Find where the given text appears and provide that cell's center as [X, Y] coordinate. 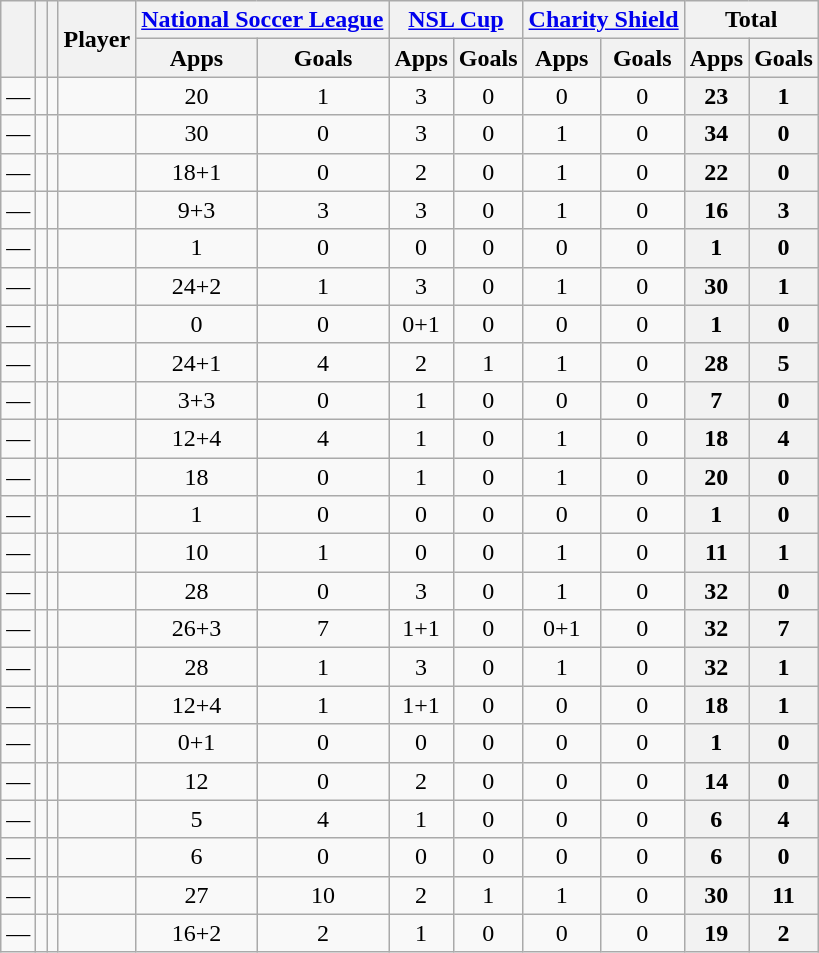
23 [716, 96]
24+1 [197, 362]
18+1 [197, 172]
34 [716, 134]
Total [751, 20]
Charity Shield [604, 20]
19 [716, 933]
16+2 [197, 933]
27 [197, 895]
9+3 [197, 210]
12 [197, 781]
22 [716, 172]
National Soccer League [262, 20]
3+3 [197, 400]
14 [716, 781]
Player [97, 39]
24+2 [197, 286]
16 [716, 210]
26+3 [197, 629]
NSL Cup [456, 20]
